Search for the cell housing the specified text and yield its [X, Y] center coordinate. 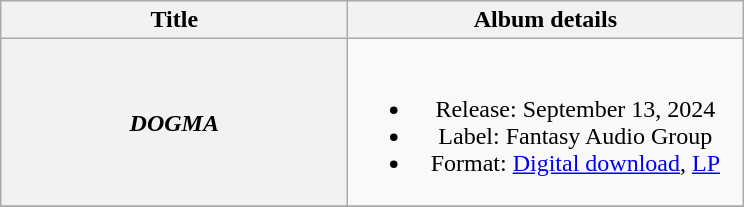
Title [174, 20]
Release: September 13, 2024Label: Fantasy Audio GroupFormat: Digital download, LP [546, 122]
Album details [546, 20]
DOGMA [174, 122]
